Scan for the cell matching the given text and deliver its (X, Y) coordinate at center. 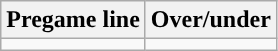
Pregame line (74, 20)
Over/under (210, 20)
